For the text-containing cell, return its midpoint in (x, y) coordinate format. 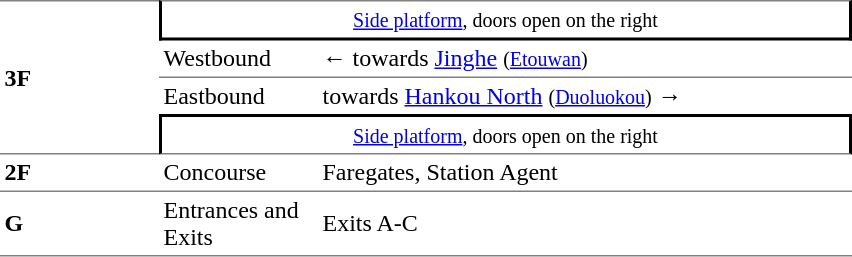
Westbound (238, 58)
Entrances and Exits (238, 224)
Faregates, Station Agent (585, 173)
Eastbound (238, 95)
towards Hankou North (Duoluokou) → (585, 95)
G (80, 224)
3F (80, 77)
Exits A-C (585, 224)
2F (80, 173)
← towards Jinghe (Etouwan) (585, 58)
Concourse (238, 173)
